Return the (X, Y) coordinate for the center point of the cell that contains the specified text.  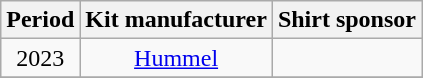
2023 (40, 58)
Kit manufacturer (176, 20)
Shirt sponsor (346, 20)
Period (40, 20)
Hummel (176, 58)
